Detect which cell encompasses the target text, then output its [x, y] center coordinate. 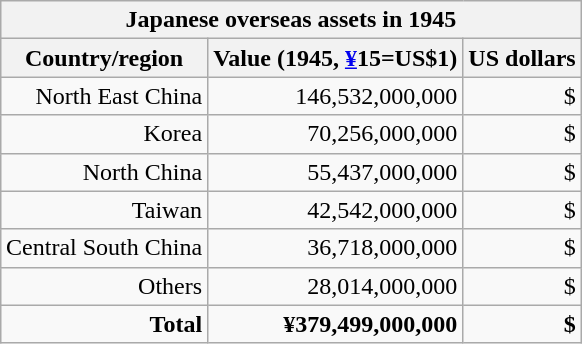
¥379,499,000,000 [336, 324]
Central South China [104, 248]
Korea [104, 134]
36,718,000,000 [336, 248]
Japanese overseas assets in 1945 [292, 20]
Value (1945, ¥15=US$1) [336, 58]
Others [104, 286]
55,437,000,000 [336, 172]
North China [104, 172]
Taiwan [104, 210]
North East China [104, 96]
146,532,000,000 [336, 96]
US dollars [522, 58]
70,256,000,000 [336, 134]
42,542,000,000 [336, 210]
Total [104, 324]
28,014,000,000 [336, 286]
Country/region [104, 58]
